Find where the given text appears and provide that cell's center as [X, Y] coordinate. 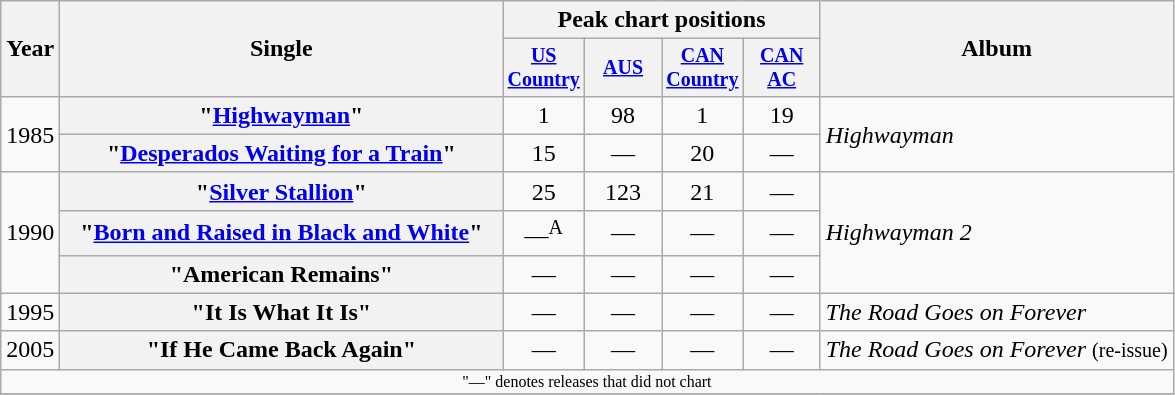
"Highwayman" [282, 115]
1995 [30, 312]
"If He Came Back Again" [282, 350]
Single [282, 49]
Year [30, 49]
Album [996, 49]
CAN Country [703, 68]
The Road Goes on Forever (re-issue) [996, 350]
Highwayman 2 [996, 232]
"Silver Stallion" [282, 191]
123 [624, 191]
—A [544, 232]
"Born and Raised in Black and White" [282, 232]
25 [544, 191]
98 [624, 115]
19 [782, 115]
2005 [30, 350]
Peak chart positions [662, 20]
"It Is What It Is" [282, 312]
US Country [544, 68]
"—" denotes releases that did not chart [587, 381]
The Road Goes on Forever [996, 312]
20 [703, 153]
AUS [624, 68]
15 [544, 153]
1990 [30, 232]
21 [703, 191]
"Desperados Waiting for a Train" [282, 153]
Highwayman [996, 134]
CAN AC [782, 68]
"American Remains" [282, 274]
1985 [30, 134]
